Output the [x, y] coordinate of the center of the cell containing the given text.  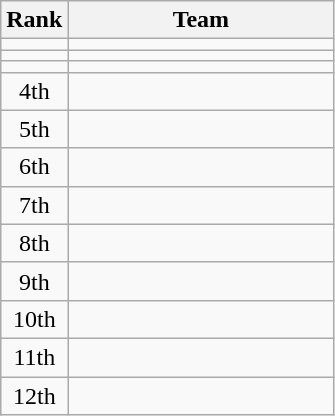
8th [34, 243]
4th [34, 91]
9th [34, 281]
Team [201, 20]
7th [34, 205]
6th [34, 167]
10th [34, 319]
11th [34, 357]
12th [34, 395]
5th [34, 129]
Rank [34, 20]
